Extract the [X, Y] coordinate from the center of the cell holding the provided text.  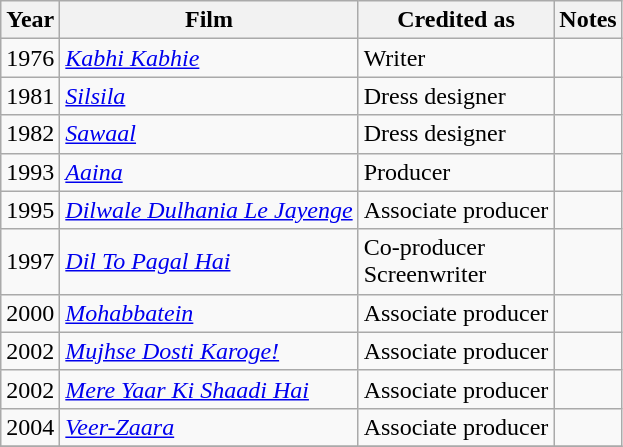
Notes [588, 20]
Producer [456, 172]
Mere Yaar Ki Shaadi Hai [209, 389]
1997 [30, 262]
Veer-Zaara [209, 427]
Writer [456, 58]
Mujhse Dosti Karoge! [209, 351]
1993 [30, 172]
1976 [30, 58]
Kabhi Kabhie [209, 58]
Film [209, 20]
Dil To Pagal Hai [209, 262]
Dilwale Dulhania Le Jayenge [209, 210]
Mohabbatein [209, 313]
1995 [30, 210]
1981 [30, 96]
Sawaal [209, 134]
Year [30, 20]
2004 [30, 427]
Aaina [209, 172]
Silsila [209, 96]
1982 [30, 134]
Credited as [456, 20]
Co-producer Screenwriter [456, 262]
2000 [30, 313]
